Pinpoint the cell where the given text exists, returning its [X, Y] midpoint coordinate. 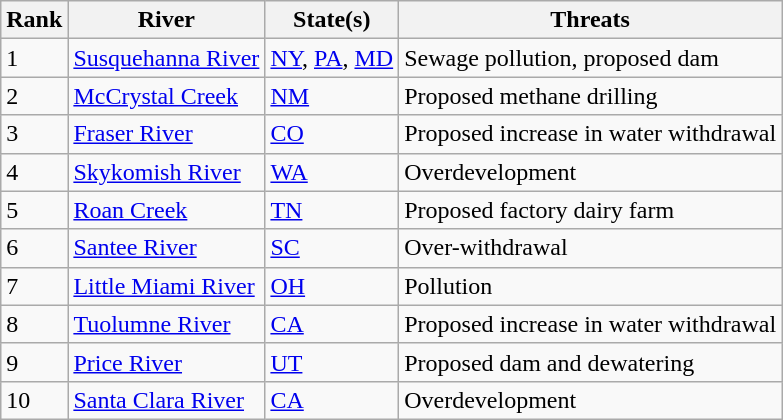
Pollution [590, 286]
Proposed methane drilling [590, 96]
7 [34, 286]
TN [332, 210]
Threats [590, 20]
State(s) [332, 20]
6 [34, 248]
Rank [34, 20]
Proposed factory dairy farm [590, 210]
Fraser River [166, 134]
OH [332, 286]
Over-withdrawal [590, 248]
NY, PA, MD [332, 58]
Santee River [166, 248]
Skykomish River [166, 172]
Little Miami River [166, 286]
Sewage pollution, proposed dam [590, 58]
4 [34, 172]
WA [332, 172]
CO [332, 134]
UT [332, 362]
10 [34, 400]
Santa Clara River [166, 400]
River [166, 20]
Tuolumne River [166, 324]
3 [34, 134]
1 [34, 58]
NM [332, 96]
8 [34, 324]
SC [332, 248]
Roan Creek [166, 210]
5 [34, 210]
Price River [166, 362]
Susquehanna River [166, 58]
9 [34, 362]
2 [34, 96]
McCrystal Creek [166, 96]
Proposed dam and dewatering [590, 362]
